Determine the [x, y] coordinate at the center of the cell enclosing the given text.  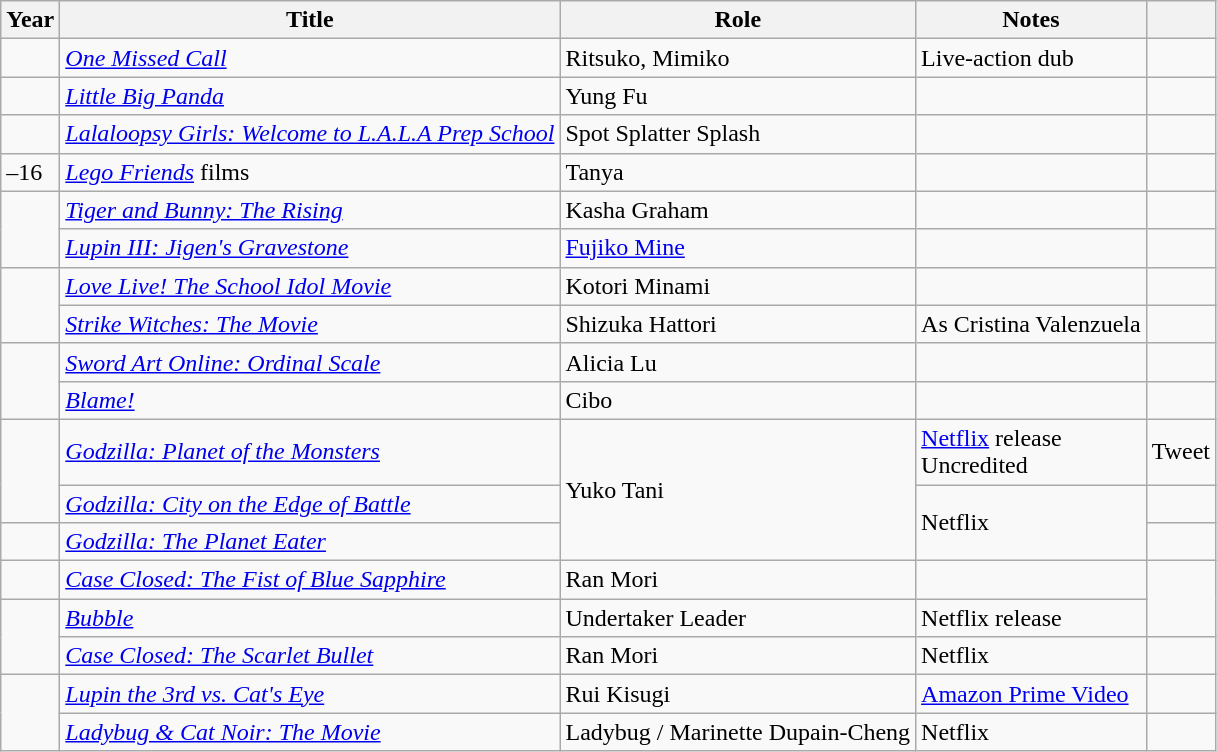
Bubble [310, 618]
Fujiko Mine [738, 248]
Live-action dub [1032, 58]
Lupin III: Jigen's Gravestone [310, 248]
Ladybug / Marinette Dupain-Cheng [738, 732]
Lupin the 3rd vs. Cat's Eye [310, 694]
Tweet [1180, 452]
Lego Friends films [310, 172]
Tanya [738, 172]
Strike Witches: The Movie [310, 324]
Year [30, 20]
Rui Kisugi [738, 694]
Shizuka Hattori [738, 324]
Little Big Panda [310, 96]
Ritsuko, Mimiko [738, 58]
One Missed Call [310, 58]
Yung Fu [738, 96]
Amazon Prime Video [1032, 694]
Case Closed: The Scarlet Bullet [310, 656]
Kotori Minami [738, 286]
–16 [30, 172]
Ladybug & Cat Noir: The Movie [310, 732]
Godzilla: The Planet Eater [310, 542]
Title [310, 20]
Godzilla: City on the Edge of Battle [310, 503]
Sword Art Online: Ordinal Scale [310, 362]
Role [738, 20]
Godzilla: Planet of the Monsters [310, 452]
Undertaker Leader [738, 618]
Yuko Tani [738, 490]
Netflix releaseUncredited [1032, 452]
As Cristina Valenzuela [1032, 324]
Notes [1032, 20]
Netflix release [1032, 618]
Cibo [738, 400]
Case Closed: The Fist of Blue Sapphire [310, 580]
Kasha Graham [738, 210]
Love Live! The School Idol Movie [310, 286]
Spot Splatter Splash [738, 134]
Blame! [310, 400]
Tiger and Bunny: The Rising [310, 210]
Alicia Lu [738, 362]
Lalaloopsy Girls: Welcome to L.A.L.A Prep School [310, 134]
